Pinpoint the cell where the given text exists, returning its [x, y] midpoint coordinate. 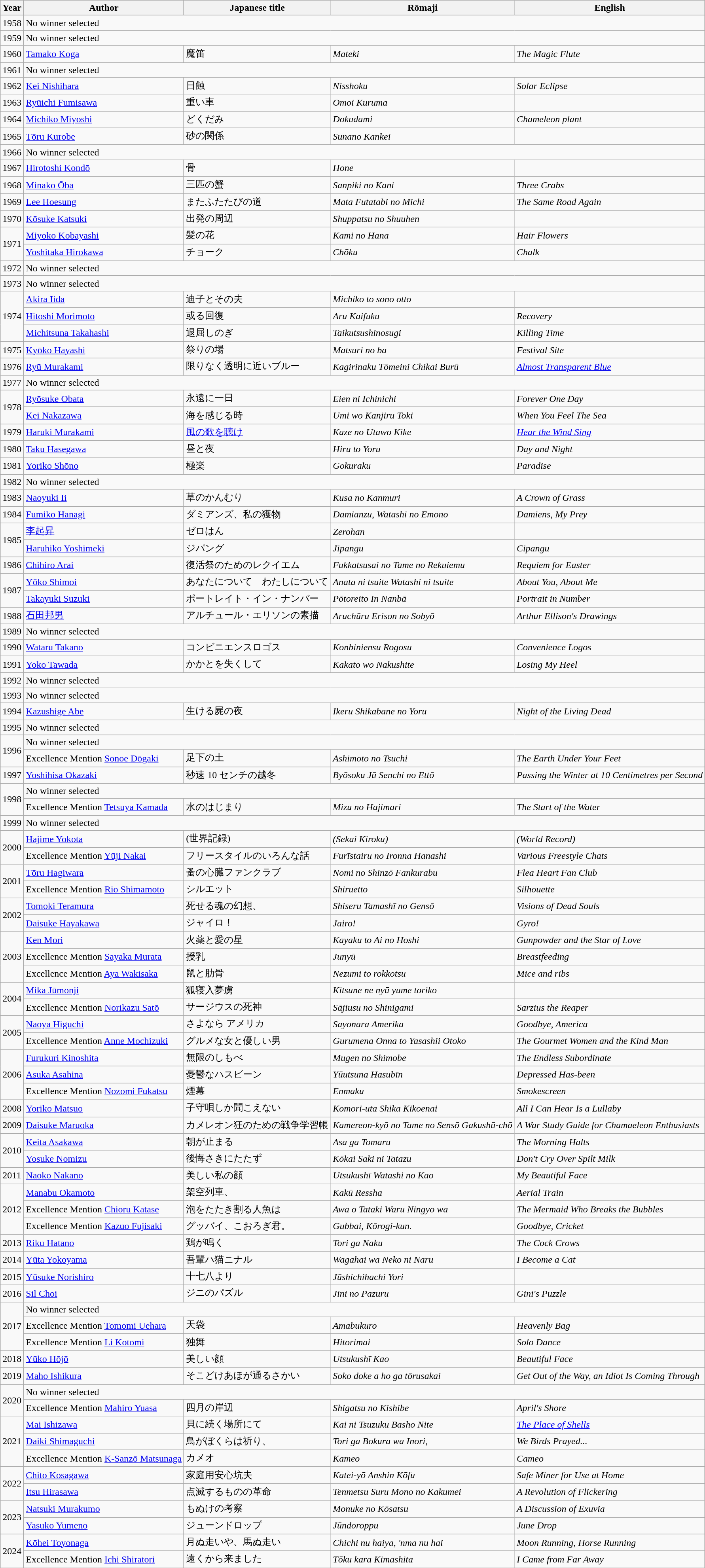
朝が止まる [257, 1142]
1994 [12, 711]
Tenmetsu Suru Mono no Kakumei [423, 1492]
Beautiful Face [609, 1359]
Portrait in Number [609, 599]
貝に続く場所にて [257, 1425]
2012 [12, 1209]
Kei Nakazawa [104, 415]
A Revolution of Flickering [609, 1492]
水のはじまり [257, 807]
美しい顔 [257, 1359]
Tōku kara Kimashita [423, 1559]
Shiseru Tamashī no Gensō [423, 907]
蚤の心臓ファンクラブ [257, 873]
June Drop [609, 1526]
ジパング [257, 548]
アルチュール・エリソンの素描 [257, 615]
1978 [12, 407]
Itsu Hirasawa [104, 1492]
そこどけあほが通るさかい [257, 1376]
Shiruetto [423, 889]
さよなら アメリカ [257, 1025]
Mugen no Shimobe [423, 1058]
限りなく透明に近いブルー [257, 367]
Losing My Heel [609, 665]
The Endless Subordinate [609, 1058]
1970 [12, 219]
A War Study Guide for Chamaeleon Enthusiasts [609, 1125]
Passing the Winter at 10 Centimetres per Second [609, 775]
永遠に一日 [257, 399]
魔笛 [257, 54]
Mice and ribs [609, 974]
髪の花 [257, 236]
2017 [12, 1326]
Various Freestyle Chats [609, 856]
Author [104, 8]
Gurumena Onna to Yasashii Otoko [423, 1041]
Sarzius the Reaper [609, 1007]
1972 [12, 268]
Hair Flowers [609, 236]
Festival Site [609, 350]
Kamereon-kyō no Tame no Sensō Gakushū-chō [423, 1125]
1980 [12, 449]
Kameo [423, 1458]
Excellence Mention Rio Shimamoto [104, 889]
Jini no Pazuru [423, 1293]
点滅するものの革命 [257, 1492]
1977 [12, 383]
2020 [12, 1400]
家庭用安心坑夫 [257, 1475]
Tōru Kurobe [104, 136]
Taikutsushinosugi [423, 333]
1984 [12, 515]
Excellence Mention K-Sanzō Matsunaga [104, 1458]
Heavenly Bag [609, 1325]
Jūndoroppu [423, 1526]
Mata Futatabi no Michi [423, 202]
李起昇 [104, 532]
Daisuke Hayakawa [104, 923]
I Came from Far Away [609, 1559]
Kazushige Abe [104, 711]
ダミアンズ、私の獲物 [257, 515]
Year [12, 8]
Amabukuro [423, 1325]
Furīstairu no Ironna Hanashi [423, 856]
1975 [12, 350]
When You Feel The Sea [609, 415]
2003 [12, 957]
Kitsune ne nyū yume toriko [423, 990]
Moon Running, Horse Running [609, 1543]
Takayuki Suzuki [104, 599]
Manabu Okamoto [104, 1192]
Kayaku to Ai no Hoshi [423, 940]
2013 [12, 1243]
Utsukushī Watashi no Kao [423, 1176]
2010 [12, 1150]
Don't Cry Over Spilt Milk [609, 1159]
Gubbai, Kōrogi-kun. [423, 1226]
遠くから来ました [257, 1559]
憂鬱なハスビーン [257, 1074]
Junyū [423, 956]
Safe Miner for Use at Home [609, 1475]
Konbiniensu Rogosu [423, 648]
Excellence Mention Ichi Shiratori [104, 1559]
秒速 10 センチの越冬 [257, 775]
Excellence Mention Li Kotomi [104, 1343]
Wagahai wa Neko ni Naru [423, 1260]
Yūta Yokoyama [104, 1260]
Chalk [609, 252]
Michiko Miyoshi [104, 119]
カメレオン狂のための戦争学習帳 [257, 1125]
骨 [257, 169]
Tōru Hagiwara [104, 873]
Excellence Mention Mahiro Yuasa [104, 1408]
Natsuki Murakumo [104, 1509]
四月の岸辺 [257, 1408]
(世界記録) [257, 839]
1990 [12, 648]
The Same Road Again [609, 202]
1976 [12, 367]
狐寝入夢虜 [257, 990]
Sanpiki no Kani [423, 185]
Excellence Mention Sonoe Dōgaki [104, 759]
Ikeru Shikabane no Yoru [423, 711]
或る回復 [257, 316]
Haruki Murakami [104, 432]
Shuppatsu no Shuuhen [423, 219]
Day and Night [609, 449]
Kōkai Saki ni Tatazu [423, 1159]
授乳 [257, 956]
2016 [12, 1293]
Chameleon plant [609, 119]
子守唄しか聞こえない [257, 1108]
1989 [12, 632]
1997 [12, 775]
1983 [12, 498]
Silhouette [609, 889]
Requiem for Easter [609, 565]
Komori-uta Shika Kikoenai [423, 1108]
Utsukushī Kao [423, 1359]
鼠と肋骨 [257, 974]
煙幕 [257, 1092]
Fukkatsusai no Tame no Rekuiemu [423, 565]
Lee Hoesung [104, 202]
The Cock Crows [609, 1243]
Asa ga Tomaru [423, 1142]
Solar Eclipse [609, 86]
Yoriko Shōno [104, 466]
足下の土 [257, 759]
Hirotoshi Kondō [104, 169]
2000 [12, 847]
The Morning Halts [609, 1142]
Excellence Mention Tomomi Uehara [104, 1325]
All I Can Hear Is a Lullaby [609, 1108]
Damianzu, Watashi no Emono [423, 515]
グッバイ、こおろぎ君。 [257, 1226]
Pōtoreito In Nanbā [423, 599]
Excellence Mention Anne Mochizuki [104, 1041]
2009 [12, 1125]
シルエット [257, 889]
Visions of Dead Souls [609, 907]
1967 [12, 169]
Depressed Has-been [609, 1074]
Naoko Nakano [104, 1176]
日蝕 [257, 86]
1960 [12, 54]
Anata ni tsuite Watashi ni tsuite [423, 582]
架空列車、 [257, 1192]
Aerial Train [609, 1192]
The Gourmet Women and the Kind Man [609, 1041]
(Sekai Kiroku) [423, 839]
独舞 [257, 1343]
極楽 [257, 466]
Yoko Tawada [104, 665]
Eien ni Ichinichi [423, 399]
Excellence Mention Norikazu Satō [104, 1007]
Goodbye, Cricket [609, 1226]
Tamako Koga [104, 54]
Ken Mori [104, 940]
The Place of Shells [609, 1425]
Kakato wo Nakushite [423, 665]
祭りの場 [257, 350]
月ぬ走いや、馬ぬ走い [257, 1543]
Tori ga Naku [423, 1243]
2004 [12, 998]
後悔さきにたたず [257, 1159]
Kusa no Kanmuri [423, 498]
Gini's Puzzle [609, 1293]
Get Out of the Way, an Idiot Is Coming Through [609, 1376]
Zerohan [423, 532]
1998 [12, 800]
1959 [12, 38]
Arthur Ellison's Drawings [609, 615]
Excellence Mention Aya Wakisaka [104, 974]
カメオ [257, 1458]
Nezumi to rokkotsu [423, 974]
2024 [12, 1551]
1985 [12, 540]
Michitsuna Takahashi [104, 333]
Yosuke Nomizu [104, 1159]
Chōku [423, 252]
ジャイロ！ [257, 923]
2021 [12, 1441]
フリースタイルのいろんな話 [257, 856]
Forever One Day [609, 399]
Excellence Mention Sayaka Murata [104, 956]
1964 [12, 119]
ジューンドロップ [257, 1526]
Kyōko Hayashi [104, 350]
三匹の蟹 [257, 185]
I Become a Cat [609, 1260]
A Discussion of Exuvia [609, 1509]
Furukuri Kinoshita [104, 1058]
Excellence Mention Tetsuya Kamada [104, 807]
Gunpowder and the Star of Love [609, 940]
2015 [12, 1277]
Convenience Logos [609, 648]
Tomoki Teramura [104, 907]
Kōhei Toyonaga [104, 1543]
Excellence Mention Yūji Nakai [104, 856]
Daiki Shimaguchi [104, 1441]
吾輩ハ猫ニナル [257, 1260]
Kakū Ressha [423, 1192]
Kagirinaku Tōmeini Chikai Burū [423, 367]
The Mermaid Who Breaks the Bubbles [609, 1210]
The Magic Flute [609, 54]
Kaze no Utawo Kike [423, 432]
Kei Nishihara [104, 86]
We Birds Prayed... [609, 1441]
Taku Hasegawa [104, 449]
Matsuri no ba [423, 350]
Night of the Living Dead [609, 711]
2019 [12, 1376]
Yūutsuna Hasubīn [423, 1074]
Ryōsuke Obata [104, 399]
2023 [12, 1517]
Solo Dance [609, 1343]
Kai ni Tsuzuku Basho Nite [423, 1425]
Nomi no Shinzō Fankurabu [423, 873]
Umi wo Kanjiru Toki [423, 415]
海を感じる時 [257, 415]
Cameo [609, 1458]
Smokescreen [609, 1092]
Excellence Mention Kazuo Fujisaki [104, 1226]
あなたについて わたしについて [257, 582]
Almost Transparent Blue [609, 367]
復活祭のためのレクイエム [257, 565]
かかとを失くして [257, 665]
Akira Iida [104, 299]
草のかんむり [257, 498]
Miyoko Kobayashi [104, 236]
1962 [12, 86]
Flea Heart Fan Club [609, 873]
April's Shore [609, 1408]
Gyro! [609, 923]
Breastfeeding [609, 956]
死せる魂の幻想、 [257, 907]
Yoshihisa Okazaki [104, 775]
Naoyuki Ii [104, 498]
チョーク [257, 252]
重い車 [257, 103]
Nisshoku [423, 86]
砂の関係 [257, 136]
Sunano Kankei [423, 136]
Recovery [609, 316]
Yōko Shimoi [104, 582]
サージウスの死神 [257, 1007]
Fumiko Hanagi [104, 515]
Asuka Asahina [104, 1074]
Soko doke a ho ga tōrusakai [423, 1376]
Yoshitaka Hirokawa [104, 252]
The Start of the Water [609, 807]
Riku Hatano [104, 1243]
ポートレイト・イン・ナンバー [257, 599]
昼と夜 [257, 449]
Jipangu [423, 548]
Tori ga Bokura wa Inori, [423, 1441]
Chito Kosagawa [104, 1475]
Aruchūru Erison no Sobyō [423, 615]
1996 [12, 751]
無限のしもべ [257, 1058]
火薬と愛の星 [257, 940]
Haruhiko Yoshimeki [104, 548]
Kōsuke Katsuki [104, 219]
2006 [12, 1075]
Katei-yō Anshin Kōfu [423, 1475]
Sājiusu no Shinigami [423, 1007]
1982 [12, 482]
Cipangu [609, 548]
Ashimoto no Tsuchi [423, 759]
1973 [12, 283]
Hone [423, 169]
Daisuke Maruoka [104, 1125]
1981 [12, 466]
Three Crabs [609, 185]
鳥がぼくらは祈り、 [257, 1441]
Mateki [423, 54]
2005 [12, 1032]
十七八より [257, 1277]
ジニのパズル [257, 1293]
Awa o Tataki Waru Ningyo wa [423, 1210]
1963 [12, 103]
Damiens, My Prey [609, 515]
泡をたたき割る人魚は [257, 1210]
生ける屍の夜 [257, 711]
1986 [12, 565]
Minako Ōba [104, 185]
Shigatsu no Kishibe [423, 1408]
Paradise [609, 466]
1971 [12, 244]
(World Record) [609, 839]
Mai Ishizawa [104, 1425]
Japanese title [257, 8]
Chihiro Arai [104, 565]
2008 [12, 1108]
2001 [12, 881]
Dokudami [423, 119]
Hiru to Yoru [423, 449]
Ryūichi Fumisawa [104, 103]
1991 [12, 665]
Omoi Kuruma [423, 103]
Jūshichihachi Yori [423, 1277]
Chichi nu haiya, 'nma nu hai [423, 1543]
ゼロはん [257, 532]
Ryū Murakami [104, 367]
1958 [12, 23]
Monuke no Kōsatsu [423, 1509]
A Crown of Grass [609, 498]
石田邦男 [104, 615]
Excellence Mention Nozomi Fukatsu [104, 1092]
Yoriko Matsuo [104, 1108]
1974 [12, 316]
どくだみ [257, 119]
Hitoshi Morimoto [104, 316]
もぬけの考察 [257, 1509]
風の歌を聴け [257, 432]
1993 [12, 695]
Keita Asakawa [104, 1142]
Hear the Wind Sing [609, 432]
Yūko Hōjō [104, 1359]
2002 [12, 915]
1992 [12, 680]
Enmaku [423, 1092]
Killing Time [609, 333]
English [609, 8]
Goodbye, America [609, 1025]
Aru Kaifuku [423, 316]
1961 [12, 70]
1966 [12, 152]
Gokuraku [423, 466]
2014 [12, 1260]
迪子とその夫 [257, 299]
About You, About Me [609, 582]
Hajime Yokota [104, 839]
1987 [12, 590]
退屈しのぎ [257, 333]
Sayonara Amerika [423, 1025]
Hitorimai [423, 1343]
Byōsoku Jū Senchi no Ettō [423, 775]
1965 [12, 136]
2022 [12, 1483]
Yūsuke Norishiro [104, 1277]
Maho Ishikura [104, 1376]
美しい私の顔 [257, 1176]
Mika Jūmonji [104, 990]
Kami no Hana [423, 236]
2011 [12, 1176]
The Earth Under Your Feet [609, 759]
1968 [12, 185]
1969 [12, 202]
Michiko to sono otto [423, 299]
Excellence Mention Chioru Katase [104, 1210]
1979 [12, 432]
出発の周辺 [257, 219]
1988 [12, 615]
またふたたびの道 [257, 202]
Naoya Higuchi [104, 1025]
1999 [12, 823]
My Beautiful Face [609, 1176]
Mizu no Hajimari [423, 807]
Wataru Takano [104, 648]
1995 [12, 727]
鶏が鳴く [257, 1243]
Jairo! [423, 923]
Yasuko Yumeno [104, 1526]
Rōmaji [423, 8]
コンビニエンスロゴス [257, 648]
天袋 [257, 1325]
グルメな女と優しい男 [257, 1041]
Sil Choi [104, 1293]
2018 [12, 1359]
